Detect which cell encompasses the target text, then output its (X, Y) center coordinate. 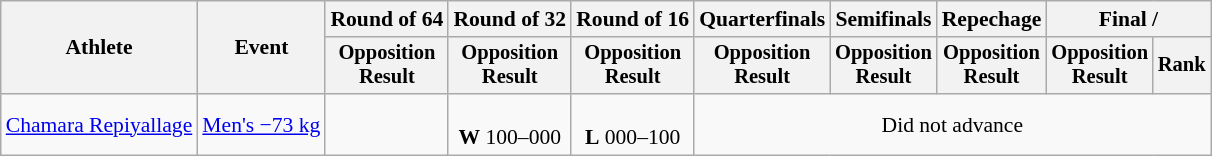
L 000–100 (632, 124)
Round of 64 (386, 19)
Chamara Repiyallage (100, 124)
Men's −73 kg (261, 124)
Event (261, 48)
W 100–000 (510, 124)
Repechage (992, 19)
Final / (1128, 19)
Semifinals (884, 19)
Round of 16 (632, 19)
Rank (1182, 66)
Athlete (100, 48)
Round of 32 (510, 19)
Quarterfinals (762, 19)
Did not advance (952, 124)
